Output the (x, y) coordinate of the center of the cell containing the given text.  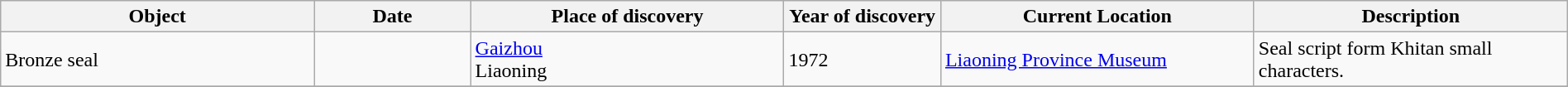
Seal script form Khitan small characters. (1411, 60)
Liaoning Province Museum (1097, 60)
Place of discovery (627, 17)
Object (157, 17)
Year of discovery (862, 17)
Current Location (1097, 17)
Bronze seal (157, 60)
Description (1411, 17)
1972 (862, 60)
Date (392, 17)
GaizhouLiaoning (627, 60)
